Scan for the cell matching the given text and deliver its (X, Y) coordinate at center. 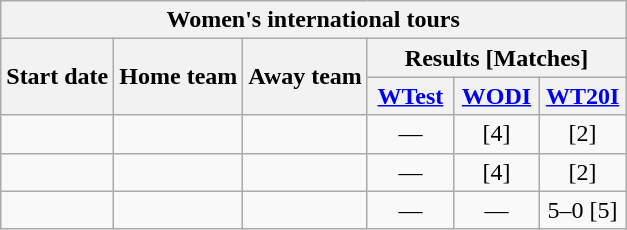
5–0 [5] (583, 210)
WODI (496, 96)
WTest (410, 96)
WT20I (583, 96)
Women's international tours (314, 20)
Results [Matches] (496, 58)
Start date (58, 77)
Away team (306, 77)
Home team (178, 77)
